Return the [X, Y] coordinate for the center point of the cell that contains the specified text.  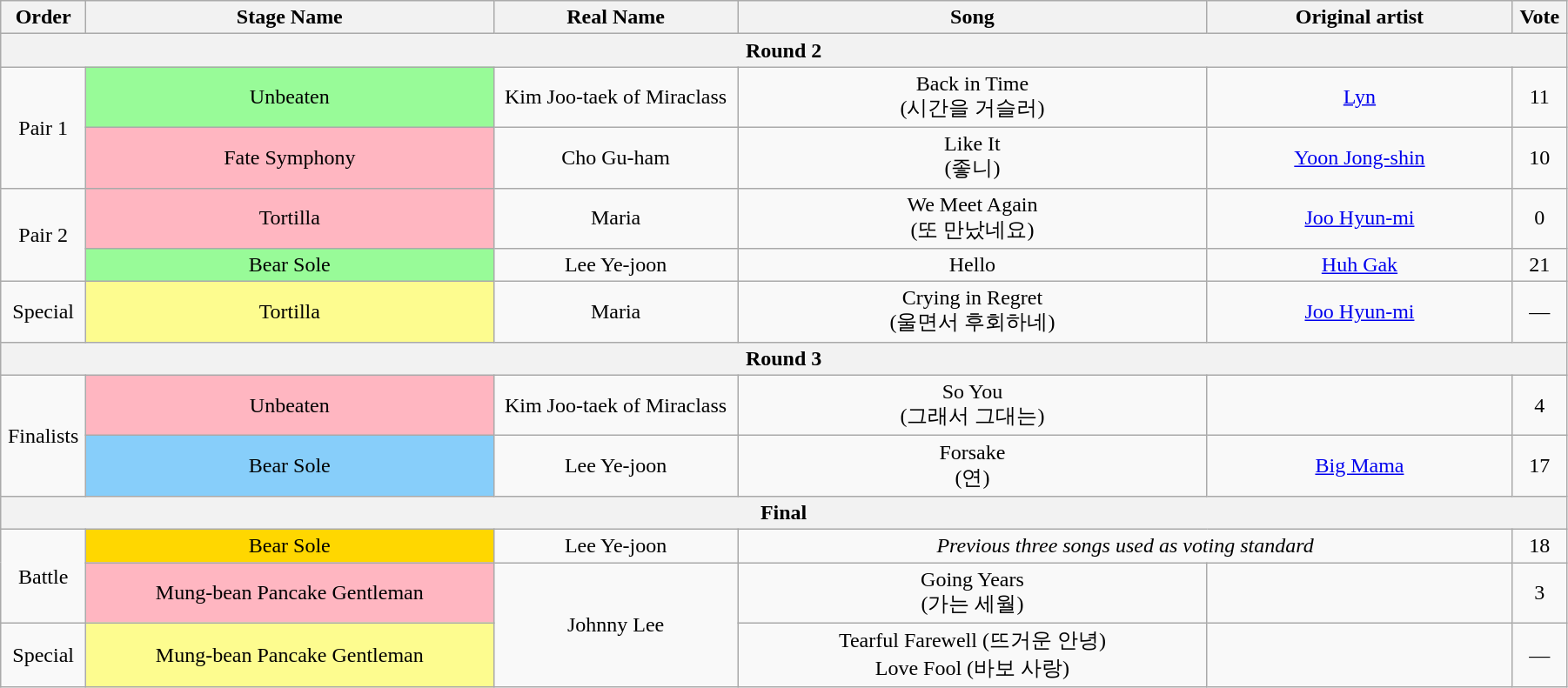
Yoon Jong-shin [1359, 157]
Huh Gak [1359, 265]
0 [1539, 218]
4 [1539, 405]
Crying in Regret (울면서 후회하네) [973, 312]
Round 3 [784, 358]
17 [1539, 466]
Song [973, 17]
Round 2 [784, 50]
18 [1539, 545]
Order [44, 17]
Forsake(연) [973, 466]
11 [1539, 97]
21 [1539, 265]
Big Mama [1359, 466]
Cho Gu-ham [616, 157]
Johnny Lee [616, 625]
Final [784, 512]
We Meet Again(또 만났네요) [973, 218]
Hello [973, 265]
Going Years(가는 세월) [973, 592]
Back in Time(시간을 거슬러) [973, 97]
Fate Symphony [290, 157]
Real Name [616, 17]
Like It(좋니) [973, 157]
10 [1539, 157]
Previous three songs used as voting standard [1125, 545]
Battle [44, 576]
Vote [1539, 17]
Tearful Farewell (뜨거운 안녕)Love Fool (바보 사랑) [973, 655]
Stage Name [290, 17]
So You(그래서 그대는) [973, 405]
Pair 1 [44, 127]
Pair 2 [44, 235]
Lyn [1359, 97]
Original artist [1359, 17]
Finalists [44, 435]
3 [1539, 592]
